Scan for the cell matching the given text and deliver its [x, y] coordinate at center. 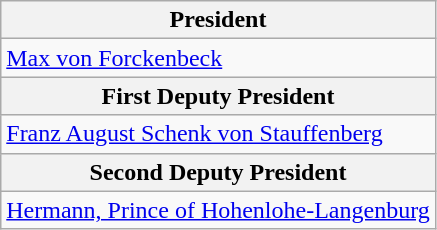
Second Deputy President [218, 172]
Max von Forckenbeck [218, 58]
President [218, 20]
Hermann, Prince of Hohenlohe-Langenburg [218, 210]
First Deputy President [218, 96]
Franz August Schenk von Stauffenberg [218, 134]
